Pinpoint the cell where the given text exists, returning its [X, Y] midpoint coordinate. 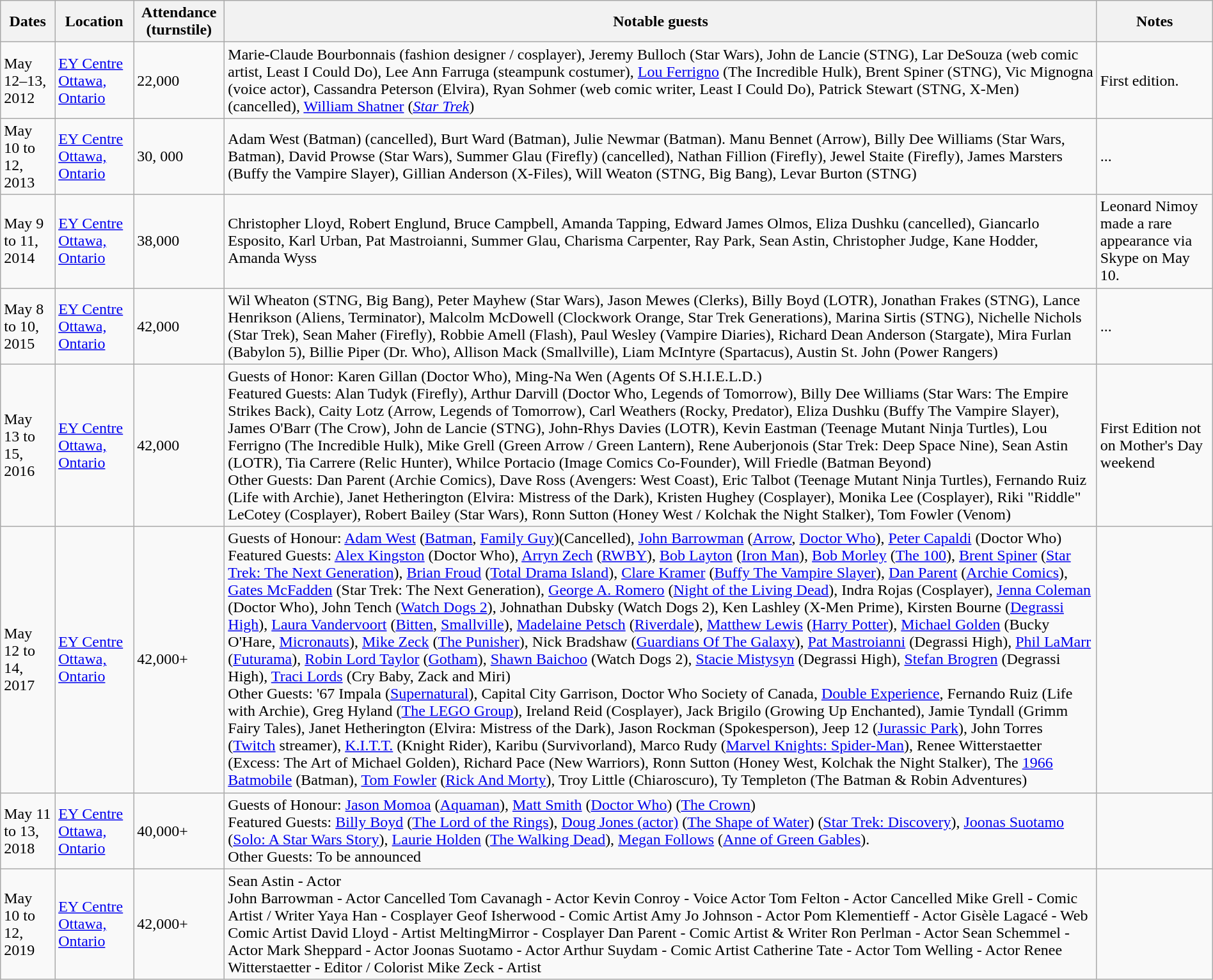
May 11 to 13, 2018 [28, 830]
Location [95, 22]
Leonard Nimoy made a rare appearance via Skype on May 10. [1154, 241]
May 13 to 15, 2016 [28, 445]
Notes [1154, 22]
May 8 to 10, 2015 [28, 326]
38,000 [179, 241]
Dates [28, 22]
22,000 [179, 81]
May 12 to 14, 2017 [28, 660]
Attendance (turnstile) [179, 22]
May 9 to 11, 2014 [28, 241]
30, 000 [179, 156]
May 10 to 12, 2013 [28, 156]
40,000+ [179, 830]
First edition. [1154, 81]
May 12–13, 2012 [28, 81]
Notable guests [661, 22]
May 10 to 12, 2019 [28, 924]
First Edition not on Mother's Day weekend [1154, 445]
